Detect which cell encompasses the target text, then output its (X, Y) center coordinate. 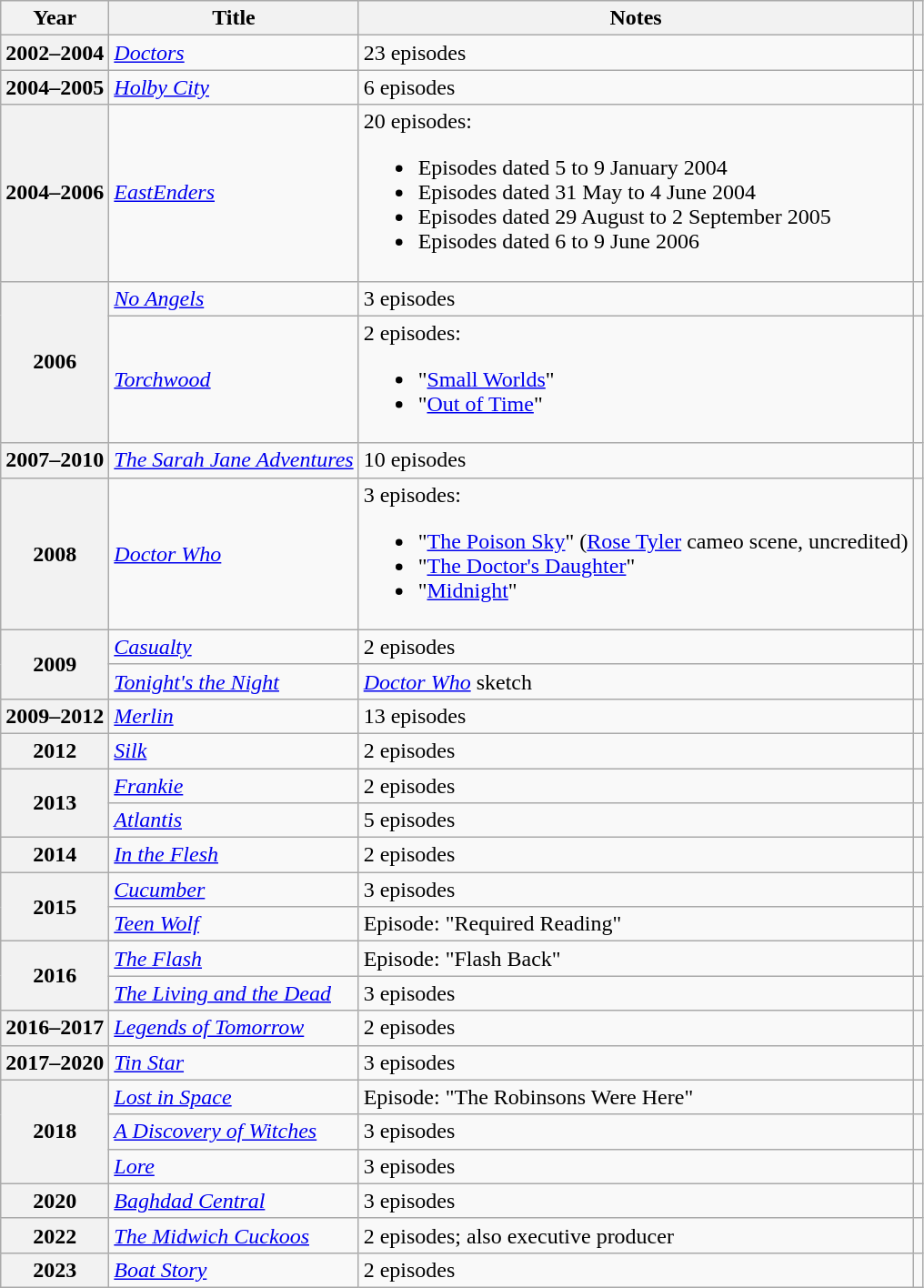
3 episodes:"The Poison Sky" (Rose Tyler cameo scene, uncredited)"The Doctor's Daughter""Midnight" (636, 553)
2002–2004 (55, 53)
Atlantis (234, 820)
A Discovery of Witches (234, 1132)
2022 (55, 1235)
The Sarah Jane Adventures (234, 460)
Torchwood (234, 379)
2004–2006 (55, 193)
Episode: "Flash Back" (636, 959)
Holby City (234, 87)
Episode: "The Robinsons Were Here" (636, 1097)
2018 (55, 1132)
No Angels (234, 298)
2016 (55, 976)
2015 (55, 907)
Teen Wolf (234, 924)
In the Flesh (234, 855)
2023 (55, 1270)
2 episodes:"Small Worlds""Out of Time" (636, 379)
Doctor Who (234, 553)
2017–2020 (55, 1062)
Silk (234, 750)
10 episodes (636, 460)
Merlin (234, 716)
6 episodes (636, 87)
Notes (636, 18)
Boat Story (234, 1270)
2009 (55, 664)
Casualty (234, 647)
2004–2005 (55, 87)
Legends of Tomorrow (234, 1028)
The Living and the Dead (234, 993)
Title (234, 18)
2020 (55, 1201)
Lore (234, 1166)
23 episodes (636, 53)
Frankie (234, 785)
EastEnders (234, 193)
Doctors (234, 53)
2009–2012 (55, 716)
Tonight's the Night (234, 681)
The Flash (234, 959)
2006 (55, 362)
2 episodes; also executive producer (636, 1235)
The Midwich Cuckoos (234, 1235)
2007–2010 (55, 460)
13 episodes (636, 716)
2014 (55, 855)
Lost in Space (234, 1097)
5 episodes (636, 820)
2008 (55, 553)
2016–2017 (55, 1028)
Year (55, 18)
Doctor Who sketch (636, 681)
2013 (55, 802)
Episode: "Required Reading" (636, 924)
2012 (55, 750)
Cucumber (234, 890)
Baghdad Central (234, 1201)
Tin Star (234, 1062)
